Capture the cell that displays the provided text and extract its (X, Y) central coordinate. 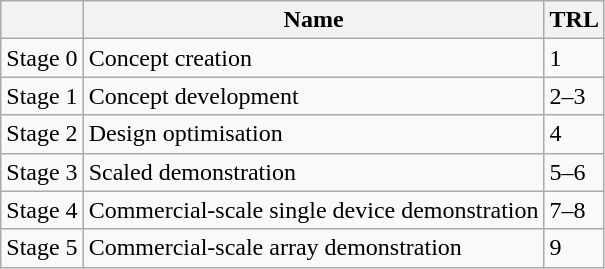
Commercial-scale array demonstration (314, 248)
TRL (574, 20)
Stage 5 (42, 248)
9 (574, 248)
Stage 1 (42, 96)
Design optimisation (314, 134)
Stage 2 (42, 134)
1 (574, 58)
Concept development (314, 96)
5–6 (574, 172)
Stage 3 (42, 172)
4 (574, 134)
Name (314, 20)
Stage 0 (42, 58)
Concept creation (314, 58)
7–8 (574, 210)
Commercial-scale single device demonstration (314, 210)
2–3 (574, 96)
Stage 4 (42, 210)
Scaled demonstration (314, 172)
